Determine the (x, y) coordinate at the center of the cell enclosing the given text.  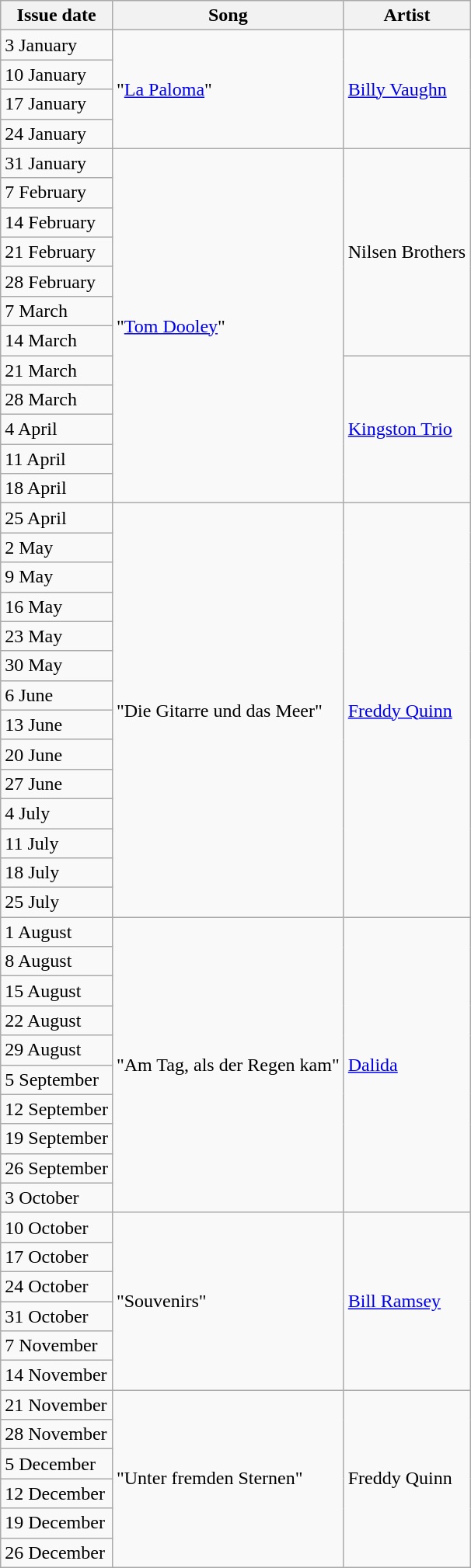
24 January (57, 134)
18 April (57, 488)
"Am Tag, als der Regen kam" (228, 1066)
17 January (57, 104)
3 January (57, 45)
15 August (57, 991)
28 March (57, 400)
21 November (57, 1405)
21 March (57, 370)
8 August (57, 961)
28 November (57, 1434)
26 December (57, 1552)
14 February (57, 222)
Nilsen Brothers (406, 252)
Artist (406, 16)
25 April (57, 518)
Bill Ramsey (406, 1301)
Billy Vaughn (406, 89)
3 October (57, 1198)
5 September (57, 1080)
25 July (57, 902)
19 September (57, 1139)
17 October (57, 1257)
7 February (57, 193)
4 July (57, 813)
11 July (57, 843)
"Die Gitarre und das Meer" (228, 710)
16 May (57, 607)
19 December (57, 1523)
"Souvenirs" (228, 1301)
18 July (57, 873)
21 February (57, 252)
"Unter fremden Sternen" (228, 1479)
24 October (57, 1286)
4 April (57, 429)
22 August (57, 1020)
Kingston Trio (406, 429)
23 May (57, 636)
2 May (57, 548)
27 June (57, 784)
1 August (57, 932)
29 August (57, 1050)
Dalida (406, 1066)
7 March (57, 311)
7 November (57, 1346)
14 March (57, 340)
31 October (57, 1316)
30 May (57, 666)
12 September (57, 1109)
14 November (57, 1375)
13 June (57, 725)
"Tom Dooley" (228, 326)
Issue date (57, 16)
20 June (57, 754)
"La Paloma" (228, 89)
10 January (57, 75)
28 February (57, 281)
12 December (57, 1493)
9 May (57, 577)
31 January (57, 163)
5 December (57, 1464)
26 September (57, 1168)
10 October (57, 1227)
6 June (57, 695)
11 April (57, 459)
Song (228, 16)
